Return (X, Y) of the center of cell containing provided text 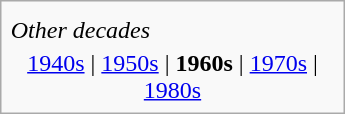
1940s | 1950s | 1960s | 1970s | 1980s (172, 76)
Other decades (172, 30)
